Detect which cell encompasses the target text, then output its [x, y] center coordinate. 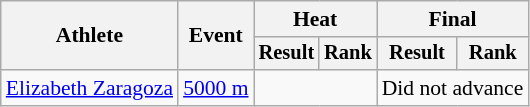
5000 m [216, 88]
Heat [316, 19]
Did not advance [453, 88]
Event [216, 36]
Athlete [90, 36]
Elizabeth Zaragoza [90, 88]
Final [453, 19]
